Capture the cell that displays the provided text and extract its (x, y) central coordinate. 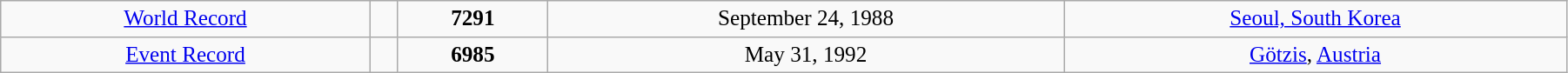
September 24, 1988 (806, 19)
May 31, 1992 (806, 55)
Götzis, Austria (1316, 55)
6985 (472, 55)
World Record (185, 19)
7291 (472, 19)
Seoul, South Korea (1316, 19)
Event Record (185, 55)
